From the cell containing the given text, extract its center point as (x, y) coordinate. 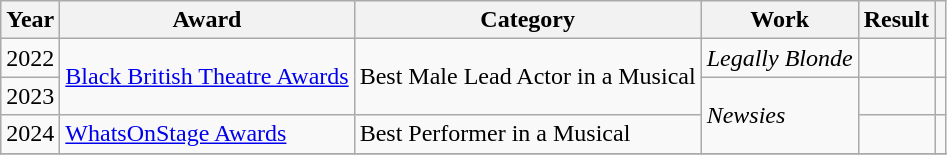
Year (30, 20)
Legally Blonde (780, 58)
Work (780, 20)
Award (207, 20)
Newsies (780, 115)
Best Performer in a Musical (528, 134)
WhatsOnStage Awards (207, 134)
2024 (30, 134)
2022 (30, 58)
Best Male Lead Actor in a Musical (528, 77)
2023 (30, 96)
Result (896, 20)
Black British Theatre Awards (207, 77)
Category (528, 20)
